Determine the (X, Y) coordinate at the center of the cell enclosing the given text.  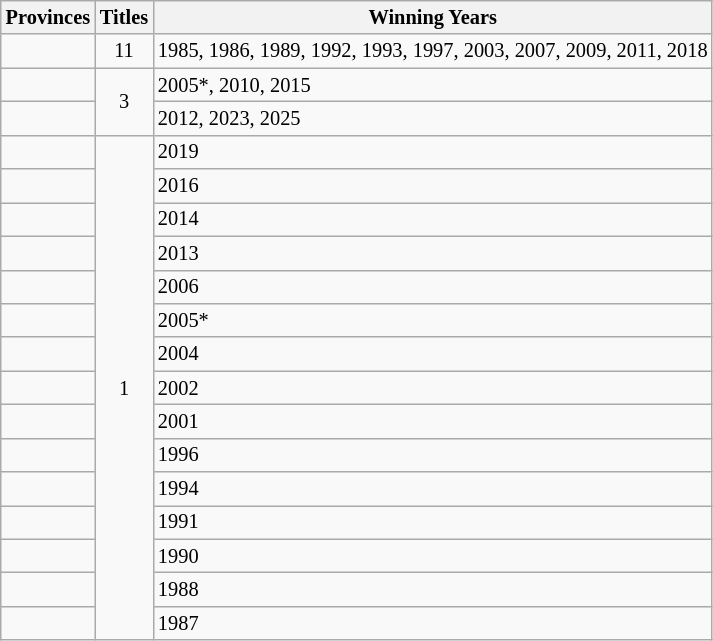
11 (124, 51)
2001 (432, 421)
Titles (124, 17)
1996 (432, 455)
Provinces (48, 17)
2019 (432, 152)
2002 (432, 388)
2005* (432, 320)
1990 (432, 556)
1987 (432, 623)
2014 (432, 219)
1991 (432, 522)
2012, 2023, 2025 (432, 118)
1988 (432, 589)
2013 (432, 253)
2006 (432, 287)
1985, 1986, 1989, 1992, 1993, 1997, 2003, 2007, 2009, 2011, 2018 (432, 51)
3 (124, 102)
1 (124, 388)
2005*, 2010, 2015 (432, 85)
Winning Years (432, 17)
2004 (432, 354)
2016 (432, 186)
1994 (432, 489)
